Pinpoint the cell where the given text exists, returning its (x, y) midpoint coordinate. 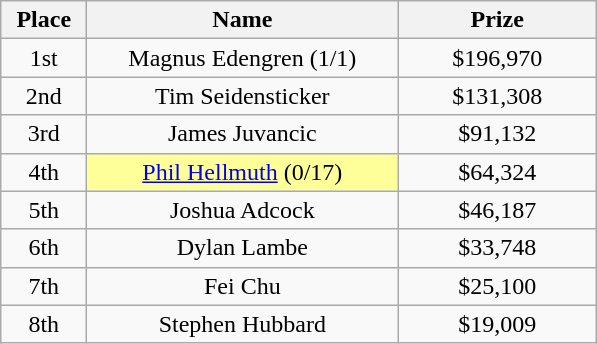
8th (44, 324)
1st (44, 58)
$19,009 (498, 324)
5th (44, 210)
Prize (498, 20)
4th (44, 172)
Fei Chu (242, 286)
Name (242, 20)
7th (44, 286)
6th (44, 248)
$64,324 (498, 172)
Magnus Edengren (1/1) (242, 58)
3rd (44, 134)
Dylan Lambe (242, 248)
$91,132 (498, 134)
Tim Seidensticker (242, 96)
$33,748 (498, 248)
Phil Hellmuth (0/17) (242, 172)
James Juvancic (242, 134)
$131,308 (498, 96)
$25,100 (498, 286)
2nd (44, 96)
Joshua Adcock (242, 210)
$196,970 (498, 58)
Stephen Hubbard (242, 324)
Place (44, 20)
$46,187 (498, 210)
